Find where the given text appears and provide that cell's center as [X, Y] coordinate. 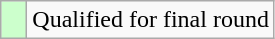
Qualified for final round [151, 20]
